Determine the [X, Y] coordinate at the center of the cell enclosing the given text.  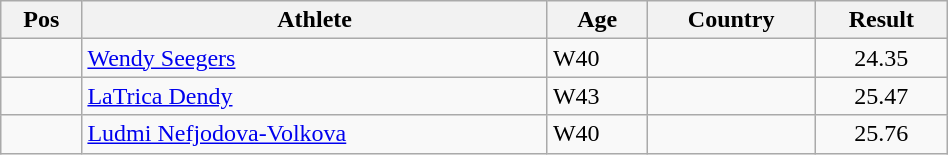
25.47 [881, 96]
Ludmi Nefjodova-Volkova [314, 134]
Wendy Seegers [314, 58]
Athlete [314, 20]
Pos [42, 20]
Country [732, 20]
W43 [597, 96]
24.35 [881, 58]
LaTrica Dendy [314, 96]
Age [597, 20]
25.76 [881, 134]
Result [881, 20]
